From the cell containing the given text, extract its center point as [x, y] coordinate. 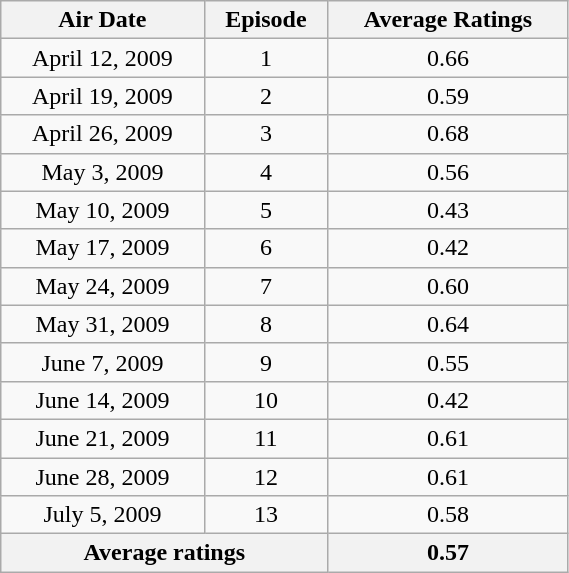
April 26, 2009 [102, 134]
0.43 [448, 210]
0.56 [448, 172]
June 28, 2009 [102, 477]
June 14, 2009 [102, 400]
6 [266, 248]
8 [266, 324]
13 [266, 515]
0.66 [448, 58]
0.58 [448, 515]
July 5, 2009 [102, 515]
12 [266, 477]
May 3, 2009 [102, 172]
May 17, 2009 [102, 248]
11 [266, 438]
April 12, 2009 [102, 58]
0.57 [448, 553]
10 [266, 400]
0.64 [448, 324]
May 10, 2009 [102, 210]
June 7, 2009 [102, 362]
Air Date [102, 20]
Average ratings [164, 553]
Episode [266, 20]
April 19, 2009 [102, 96]
9 [266, 362]
0.60 [448, 286]
1 [266, 58]
Average Ratings [448, 20]
5 [266, 210]
0.55 [448, 362]
2 [266, 96]
0.68 [448, 134]
0.59 [448, 96]
June 21, 2009 [102, 438]
May 31, 2009 [102, 324]
7 [266, 286]
4 [266, 172]
3 [266, 134]
May 24, 2009 [102, 286]
